Locate the cell with the specified text and output its (x, y) center coordinate. 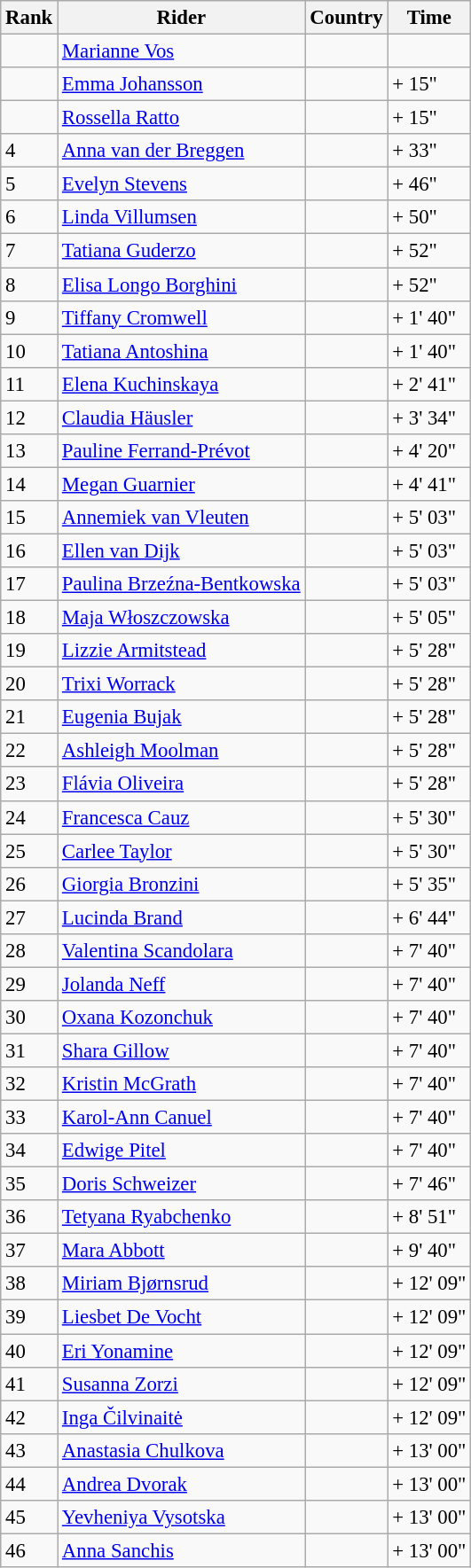
+ 5' 35" (429, 884)
Paulina Brzeźna-Bentkowska (181, 584)
31 (29, 1050)
Ashleigh Moolman (181, 751)
+ 46" (429, 184)
4 (29, 151)
+ 2' 41" (429, 384)
+ 5' 05" (429, 618)
45 (29, 1517)
Anastasia Chulkova (181, 1450)
Claudia Häusler (181, 417)
8 (29, 285)
40 (29, 1351)
Emma Johansson (181, 84)
+ 3' 34" (429, 417)
Annemiek van Vleuten (181, 518)
Valentina Scandolara (181, 951)
28 (29, 951)
Giorgia Bronzini (181, 884)
21 (29, 717)
Andrea Dvorak (181, 1484)
+ 6' 44" (429, 917)
34 (29, 1151)
Rank (29, 18)
Elena Kuchinskaya (181, 384)
46 (29, 1550)
Flávia Oliveira (181, 784)
23 (29, 784)
Tetyana Ryabchenko (181, 1217)
33 (29, 1118)
Eri Yonamine (181, 1351)
Linda Villumsen (181, 217)
37 (29, 1251)
13 (29, 451)
30 (29, 1018)
11 (29, 384)
12 (29, 417)
16 (29, 550)
32 (29, 1084)
+ 7' 46" (429, 1184)
Tiffany Cromwell (181, 317)
Lucinda Brand (181, 917)
Lizzie Armitstead (181, 651)
+ 33" (429, 151)
Tatiana Antoshina (181, 351)
+ 50" (429, 217)
Liesbet De Vocht (181, 1317)
Elisa Longo Borghini (181, 285)
Megan Guarnier (181, 484)
43 (29, 1450)
25 (29, 851)
Rider (181, 18)
Jolanda Neff (181, 984)
Eugenia Bujak (181, 717)
Inga Čilvinaitė (181, 1417)
7 (29, 251)
Trixi Worrack (181, 684)
29 (29, 984)
41 (29, 1384)
20 (29, 684)
Shara Gillow (181, 1050)
18 (29, 618)
+ 8' 51" (429, 1217)
Maja Włoszczowska (181, 618)
Time (429, 18)
Susanna Zorzi (181, 1384)
Country (346, 18)
Karol-Ann Canuel (181, 1118)
15 (29, 518)
27 (29, 917)
10 (29, 351)
22 (29, 751)
36 (29, 1217)
+ 4' 20" (429, 451)
35 (29, 1184)
Miriam Bjørnsrud (181, 1284)
Kristin McGrath (181, 1084)
Mara Abbott (181, 1251)
Carlee Taylor (181, 851)
17 (29, 584)
44 (29, 1484)
5 (29, 184)
Doris Schweizer (181, 1184)
Yevheniya Vysotska (181, 1517)
Anna van der Breggen (181, 151)
19 (29, 651)
Edwige Pitel (181, 1151)
Ellen van Dijk (181, 550)
42 (29, 1417)
Evelyn Stevens (181, 184)
Francesca Cauz (181, 817)
Tatiana Guderzo (181, 251)
24 (29, 817)
9 (29, 317)
6 (29, 217)
+ 9' 40" (429, 1251)
38 (29, 1284)
Pauline Ferrand-Prévot (181, 451)
+ 4' 41" (429, 484)
Rossella Ratto (181, 118)
26 (29, 884)
14 (29, 484)
Anna Sanchis (181, 1550)
Marianne Vos (181, 51)
39 (29, 1317)
Oxana Kozonchuk (181, 1018)
